Capture the cell that displays the provided text and extract its (X, Y) central coordinate. 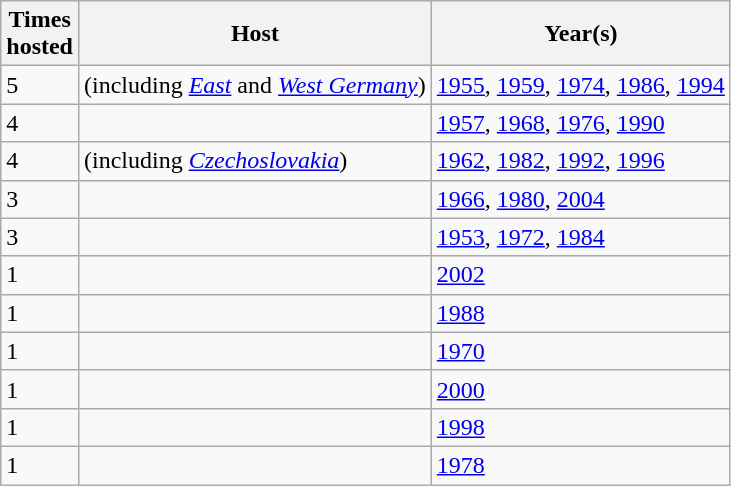
(including East and West Germany) (254, 85)
1955, 1959, 1974, 1986, 1994 (580, 85)
2000 (580, 389)
1957, 1968, 1976, 1990 (580, 123)
1970 (580, 351)
Host (254, 34)
1966, 1980, 2004 (580, 199)
(including Czechoslovakia) (254, 161)
1988 (580, 313)
2002 (580, 275)
1978 (580, 465)
1962, 1982, 1992, 1996 (580, 161)
1953, 1972, 1984 (580, 237)
Times hosted (40, 34)
Year(s) (580, 34)
5 (40, 85)
1998 (580, 427)
